Extract the [X, Y] coordinate from the center of the cell holding the provided text.  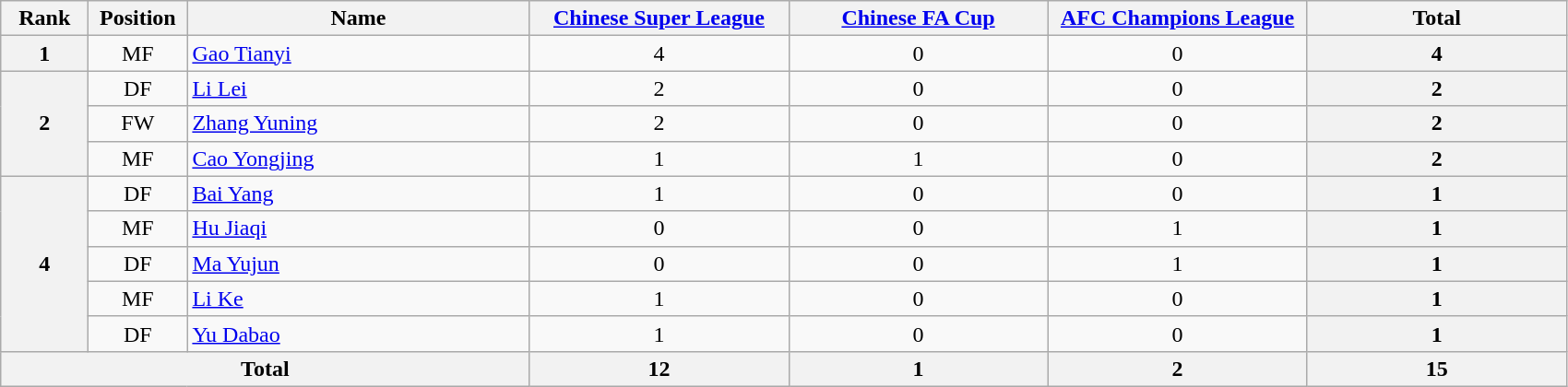
Hu Jiaqi [358, 229]
Chinese FA Cup [919, 18]
Li Lei [358, 88]
Name [358, 18]
Yu Dabao [358, 334]
15 [1437, 369]
Li Ke [358, 299]
Chinese Super League [659, 18]
Cao Yongjing [358, 158]
Rank [44, 18]
Zhang Yuning [358, 123]
AFC Champions League [1177, 18]
12 [659, 369]
Ma Yujun [358, 264]
Position [138, 18]
Bai Yang [358, 193]
Gao Tianyi [358, 53]
FW [138, 123]
